Capture the cell that displays the provided text and extract its [x, y] central coordinate. 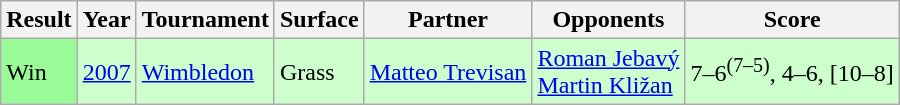
Year [106, 20]
Tournament [205, 20]
Partner [448, 20]
Score [792, 20]
7–6(7–5), 4–6, [10–8] [792, 72]
Matteo Trevisan [448, 72]
Roman Jebavý Martin Kližan [608, 72]
Grass [319, 72]
Result [39, 20]
Surface [319, 20]
Wimbledon [205, 72]
Opponents [608, 20]
2007 [106, 72]
Win [39, 72]
